Capture the cell that displays the provided text and extract its (x, y) central coordinate. 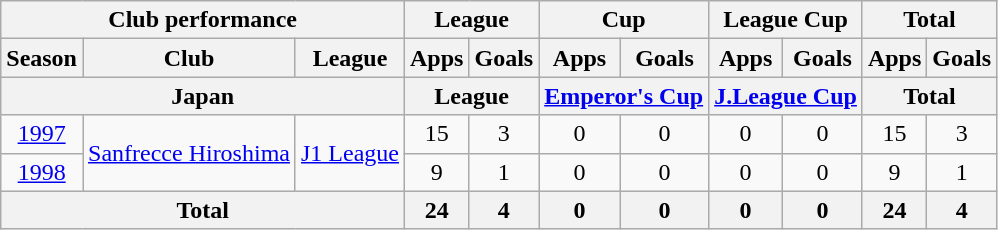
J1 League (350, 153)
Japan (203, 96)
Cup (624, 20)
League Cup (786, 20)
Club performance (203, 20)
1997 (42, 134)
Season (42, 58)
Sanfrecce Hiroshima (188, 153)
1998 (42, 172)
J.League Cup (786, 96)
Emperor's Cup (624, 96)
Club (188, 58)
